Determine the (X, Y) coordinate at the center of the cell enclosing the given text.  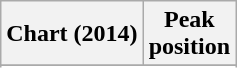
Chart (2014) (72, 34)
Peakposition (189, 34)
